Pinpoint the cell where the given text exists, returning its (X, Y) midpoint coordinate. 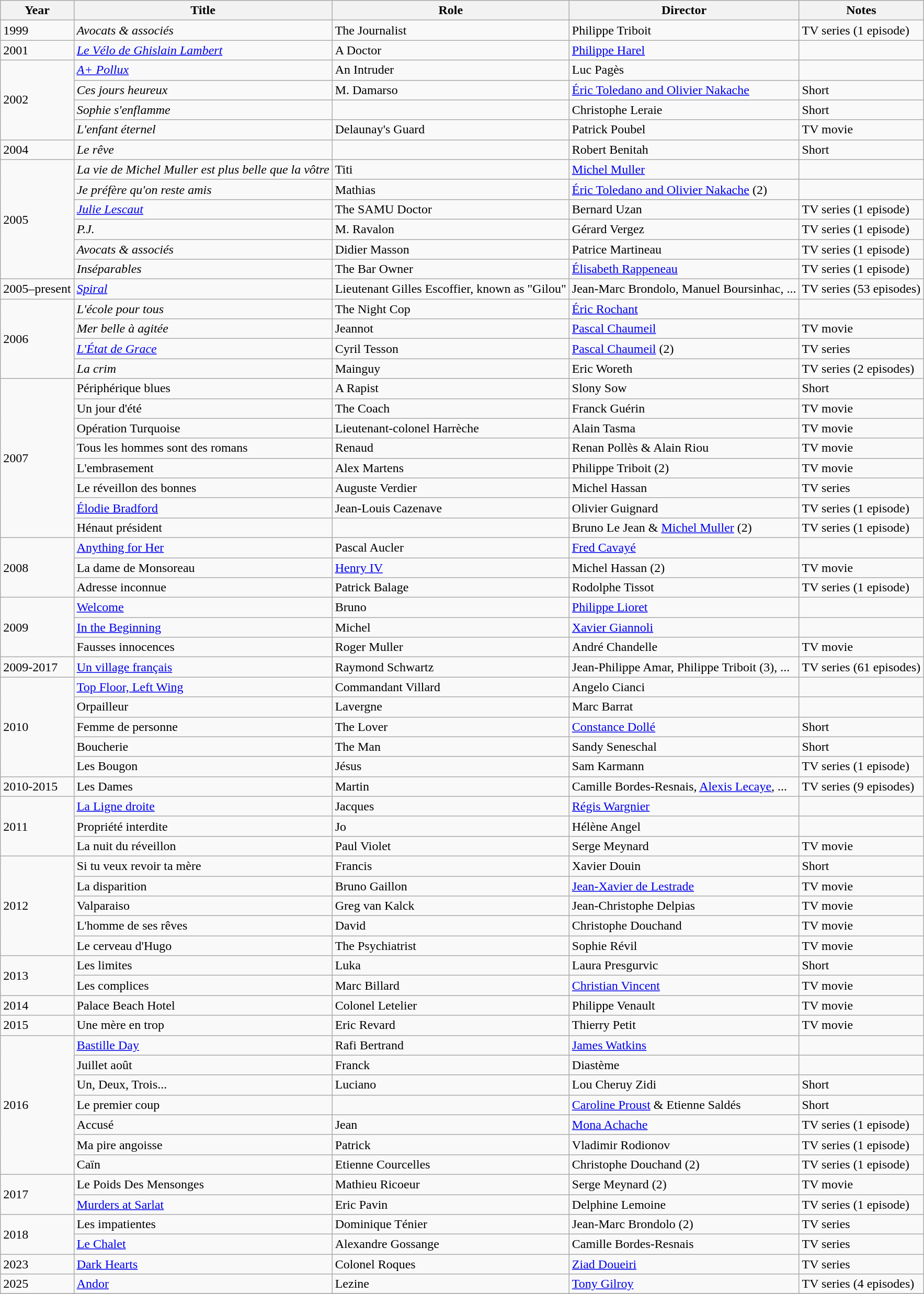
Éric Toledano and Olivier Nakache (2) (684, 189)
Le Poids Des Mensonges (203, 1184)
Year (37, 10)
Jo (451, 826)
Élodie Bradford (203, 508)
Philippe Harel (684, 50)
Delphine Lemoine (684, 1204)
Greg van Kalck (451, 906)
André Chandelle (684, 647)
Murders at Sarlat (203, 1204)
Diastème (684, 1065)
Lou Cheruy Zidi (684, 1085)
2009 (37, 627)
Pascal Chaumeil (2) (684, 349)
Delaunay's Guard (451, 130)
TV series (53 episodes) (861, 289)
Lieutenant-colonel Harrèche (451, 428)
Valparaiso (203, 906)
A+ Pollux (203, 70)
Luc Pagès (684, 70)
In the Beginning (203, 627)
A Rapist (451, 388)
Boucherie (203, 747)
Jean-Xavier de Lestrade (684, 886)
Tous les hommes sont des romans (203, 448)
Renaud (451, 448)
Robert Benitah (684, 150)
Cyril Tesson (451, 349)
Bruno Gaillon (451, 886)
Etienne Courcelles (451, 1164)
Femme de personne (203, 727)
Sam Karmann (684, 766)
Renan Pollès & Alain Riou (684, 448)
2011 (37, 826)
2016 (37, 1105)
Marc Billard (451, 986)
Bastille Day (203, 1045)
2004 (37, 150)
Ces jours heureux (203, 90)
The SAMU Doctor (451, 209)
La Ligne droite (203, 806)
Patrick Poubel (684, 130)
Title (203, 10)
The Coach (451, 408)
2017 (37, 1194)
Ziad Doueiri (684, 1264)
2005 (37, 219)
La nuit du réveillon (203, 846)
2010 (37, 727)
Gérard Vergez (684, 229)
Lieutenant Gilles Escoffier, known as "Gilou" (451, 289)
Top Floor, Left Wing (203, 687)
2023 (37, 1264)
Patrice Martineau (684, 249)
Rafi Bertrand (451, 1045)
La dame de Monsoreau (203, 567)
Orpailleur (203, 707)
Michel Muller (684, 169)
Pascal Aucler (451, 547)
Eric Woreth (684, 369)
Franck (451, 1065)
Hénaut président (203, 528)
Julie Lescaut (203, 209)
TV series (61 episodes) (861, 667)
Les Bougon (203, 766)
Jean (451, 1125)
Spiral (203, 289)
Éric Toledano and Olivier Nakache (684, 90)
Élisabeth Rappeneau (684, 269)
Périphérique blues (203, 388)
Michel Hassan (684, 488)
Marc Barrat (684, 707)
2009-2017 (37, 667)
The Journalist (451, 30)
Alex Martens (451, 468)
M. Ravalon (451, 229)
James Watkins (684, 1045)
Le réveillon des bonnes (203, 488)
Palace Beach Hotel (203, 1005)
L'enfant éternel (203, 130)
Angelo Cianci (684, 687)
Caroline Proust & Etienne Saldés (684, 1105)
Tony Gilroy (684, 1284)
Christophe Leraie (684, 110)
The Night Cop (451, 309)
Francis (451, 866)
2012 (37, 906)
L'État de Grace (203, 349)
Jean-Louis Cazenave (451, 508)
Christophe Douchand (2) (684, 1164)
Serge Meynard (684, 846)
Mona Achache (684, 1125)
Mathieu Ricoeur (451, 1184)
Le Vélo de Ghislain Lambert (203, 50)
An Intruder (451, 70)
2018 (37, 1234)
Accusé (203, 1125)
Jean-Philippe Amar, Philippe Triboit (3), ... (684, 667)
Christophe Douchand (684, 926)
2005–present (37, 289)
Michel Hassan (2) (684, 567)
Titi (451, 169)
Mer belle à agitée (203, 329)
Roger Muller (451, 647)
Franck Guérin (684, 408)
Sophie s'enflamme (203, 110)
L'école pour tous (203, 309)
Je préfère qu'on reste amis (203, 189)
Régis Wargnier (684, 806)
Le Chalet (203, 1244)
Juillet août (203, 1065)
The Man (451, 747)
Fausses innocences (203, 647)
P.J. (203, 229)
Inséparables (203, 269)
Slony Sow (684, 388)
Jeannot (451, 329)
L'embrasement (203, 468)
Les Dames (203, 786)
Les impatientes (203, 1224)
Jean-Marc Brondolo (2) (684, 1224)
Eric Revard (451, 1025)
Camille Bordes-Resnais (684, 1244)
Lavergne (451, 707)
2002 (37, 100)
Didier Masson (451, 249)
Constance Dollé (684, 727)
Le rêve (203, 150)
Notes (861, 10)
Jean-Christophe Delpias (684, 906)
Henry IV (451, 567)
Christian Vincent (684, 986)
Bruno Le Jean & Michel Muller (2) (684, 528)
The Psychiatrist (451, 946)
Xavier Douin (684, 866)
Colonel Roques (451, 1264)
Sophie Révil (684, 946)
Fred Cavayé (684, 547)
L'homme de ses rêves (203, 926)
Mainguy (451, 369)
Commandant Villard (451, 687)
Un village français (203, 667)
Les limites (203, 966)
La disparition (203, 886)
Martin (451, 786)
Un, Deux, Trois... (203, 1085)
Olivier Guignard (684, 508)
Jacques (451, 806)
Propriété interdite (203, 826)
A Doctor (451, 50)
Andor (203, 1284)
2015 (37, 1025)
Anything for Her (203, 547)
1999 (37, 30)
Adresse inconnue (203, 588)
Philippe Venault (684, 1005)
Rodolphe Tissot (684, 588)
TV series (2 episodes) (861, 369)
Opération Turquoise (203, 428)
Michel (451, 627)
Camille Bordes-Resnais, Alexis Lecaye, ... (684, 786)
Pascal Chaumeil (684, 329)
2014 (37, 1005)
Xavier Giannoli (684, 627)
La vie de Michel Muller est plus belle que la vôtre (203, 169)
Luciano (451, 1085)
Si tu veux revoir ta mère (203, 866)
Un jour d'été (203, 408)
Patrick Balage (451, 588)
Philippe Lioret (684, 608)
2008 (37, 567)
Raymond Schwartz (451, 667)
Jean-Marc Brondolo, Manuel Boursinhac, ... (684, 289)
Une mère en trop (203, 1025)
Colonel Letelier (451, 1005)
2007 (37, 458)
Lezine (451, 1284)
Paul Violet (451, 846)
Role (451, 10)
Le premier coup (203, 1105)
Alexandre Gossange (451, 1244)
Luka (451, 966)
Ma pire angoisse (203, 1144)
Director (684, 10)
2010-2015 (37, 786)
Mathias (451, 189)
2013 (37, 976)
Thierry Petit (684, 1025)
Dark Hearts (203, 1264)
Sandy Seneschal (684, 747)
La crim (203, 369)
TV series (9 episodes) (861, 786)
Bernard Uzan (684, 209)
Eric Pavin (451, 1204)
Dominique Ténier (451, 1224)
The Lover (451, 727)
The Bar Owner (451, 269)
Philippe Triboit (2) (684, 468)
Le cerveau d'Hugo (203, 946)
David (451, 926)
Éric Rochant (684, 309)
Les complices (203, 986)
Alain Tasma (684, 428)
Serge Meynard (2) (684, 1184)
M. Damarso (451, 90)
Auguste Verdier (451, 488)
TV series (4 episodes) (861, 1284)
Philippe Triboit (684, 30)
Jésus (451, 766)
Welcome (203, 608)
2006 (37, 339)
Patrick (451, 1144)
Laura Presgurvic (684, 966)
Vladimir Rodionov (684, 1144)
Caïn (203, 1164)
Bruno (451, 608)
2025 (37, 1284)
2001 (37, 50)
Hélène Angel (684, 826)
